Determine the [x, y] coordinate at the center of the cell enclosing the given text.  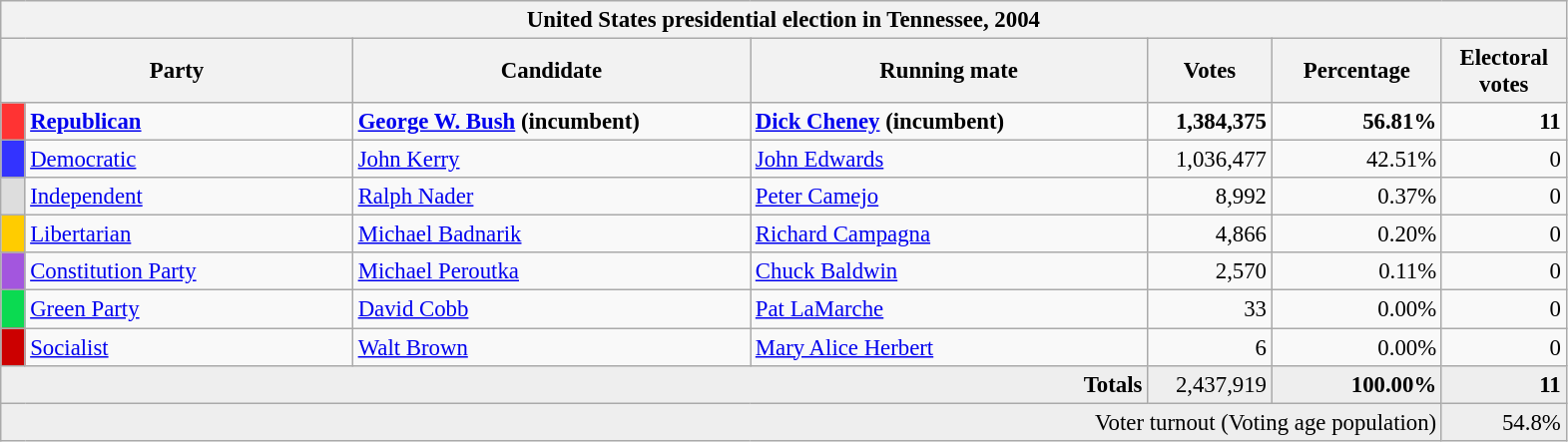
2,437,919 [1210, 384]
Michael Peroutka [551, 272]
2,570 [1210, 272]
1,384,375 [1210, 122]
Totals [575, 384]
Candidate [551, 72]
John Kerry [551, 160]
100.00% [1356, 384]
David Cobb [551, 309]
33 [1210, 309]
4,866 [1210, 234]
Democratic [189, 160]
John Edwards [949, 160]
Richard Campagna [949, 234]
Pat LaMarche [949, 309]
Independent [189, 197]
8,992 [1210, 197]
Peter Camejo [949, 197]
0.11% [1356, 272]
Constitution Party [189, 272]
Green Party [189, 309]
Dick Cheney (incumbent) [949, 122]
Running mate [949, 72]
6 [1210, 347]
56.81% [1356, 122]
Voter turnout (Voting age population) [722, 422]
George W. Bush (incumbent) [551, 122]
1,036,477 [1210, 160]
Michael Badnarik [551, 234]
42.51% [1356, 160]
United States presidential election in Tennessee, 2004 [784, 20]
Votes [1210, 72]
0.20% [1356, 234]
Walt Brown [551, 347]
Libertarian [189, 234]
Socialist [189, 347]
Percentage [1356, 72]
Party [178, 72]
Mary Alice Herbert [949, 347]
Republican [189, 122]
Electoral votes [1503, 72]
0.37% [1356, 197]
Chuck Baldwin [949, 272]
Ralph Nader [551, 197]
54.8% [1503, 422]
